Identify which cell holds the provided text, then report its [X, Y] central coordinate. 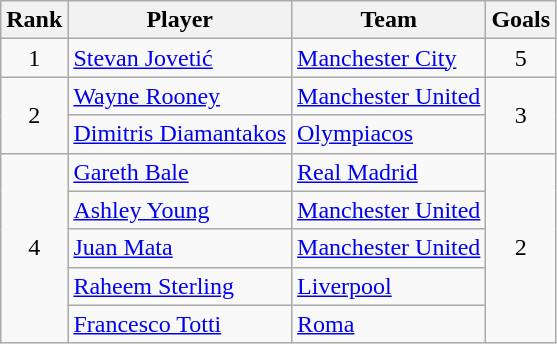
Gareth Bale [180, 172]
Rank [34, 20]
Goals [521, 20]
Real Madrid [389, 172]
Stevan Jovetić [180, 58]
Olympiacos [389, 134]
Team [389, 20]
Ashley Young [180, 210]
5 [521, 58]
Liverpool [389, 286]
1 [34, 58]
Dimitris Diamantakos [180, 134]
Manchester City [389, 58]
Player [180, 20]
Wayne Rooney [180, 96]
4 [34, 248]
Raheem Sterling [180, 286]
3 [521, 115]
Roma [389, 324]
Juan Mata [180, 248]
Francesco Totti [180, 324]
